Return the [X, Y] coordinate for the center point of the cell that contains the specified text.  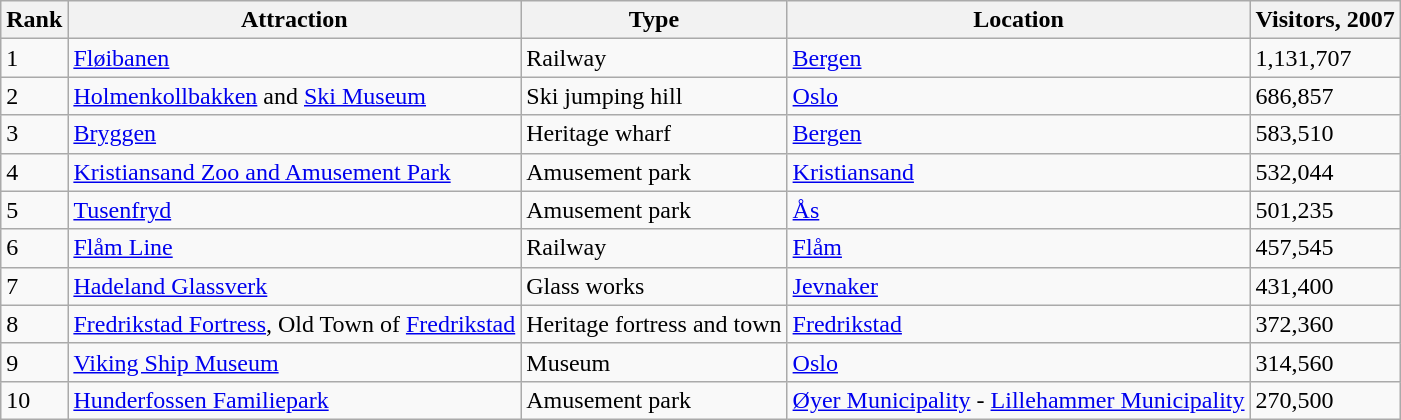
Kristiansand [1018, 172]
372,360 [1325, 324]
457,545 [1325, 248]
Viking Ship Museum [294, 362]
Fredrikstad Fortress, Old Town of Fredrikstad [294, 324]
Holmenkollbakken and Ski Museum [294, 96]
Heritage wharf [654, 134]
501,235 [1325, 210]
Fløibanen [294, 58]
5 [34, 210]
7 [34, 286]
4 [34, 172]
686,857 [1325, 96]
Fredrikstad [1018, 324]
Ås [1018, 210]
Attraction [294, 20]
Rank [34, 20]
Type [654, 20]
Hunderfossen Familiepark [294, 400]
Heritage fortress and town [654, 324]
Bryggen [294, 134]
431,400 [1325, 286]
Tusenfryd [294, 210]
Øyer Municipality - Lillehammer Municipality [1018, 400]
314,560 [1325, 362]
2 [34, 96]
Flåm [1018, 248]
Location [1018, 20]
8 [34, 324]
Ski jumping hill [654, 96]
Glass works [654, 286]
Kristiansand Zoo and Amusement Park [294, 172]
Museum [654, 362]
532,044 [1325, 172]
Flåm Line [294, 248]
583,510 [1325, 134]
270,500 [1325, 400]
1 [34, 58]
6 [34, 248]
3 [34, 134]
1,131,707 [1325, 58]
9 [34, 362]
Jevnaker [1018, 286]
Hadeland Glassverk [294, 286]
10 [34, 400]
Visitors, 2007 [1325, 20]
